Pinpoint the cell where the given text exists, returning its [x, y] midpoint coordinate. 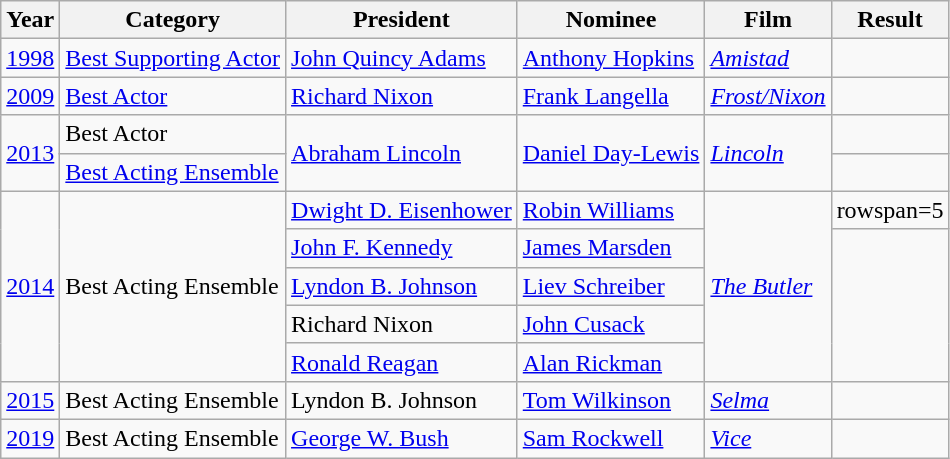
1998 [30, 58]
Result [890, 20]
Sam Rockwell [611, 438]
Amistad [768, 58]
Frost/Nixon [768, 96]
2013 [30, 153]
Dwight D. Eisenhower [402, 210]
rowspan=5 [890, 210]
Tom Wilkinson [611, 400]
2009 [30, 96]
Best Supporting Actor [173, 58]
Ronald Reagan [402, 362]
Daniel Day-Lewis [611, 153]
Year [30, 20]
Liev Schreiber [611, 286]
Selma [768, 400]
George W. Bush [402, 438]
John F. Kennedy [402, 248]
James Marsden [611, 248]
Abraham Lincoln [402, 153]
John Cusack [611, 324]
2015 [30, 400]
Film [768, 20]
Anthony Hopkins [611, 58]
The Butler [768, 286]
John Quincy Adams [402, 58]
President [402, 20]
Nominee [611, 20]
Lincoln [768, 153]
Frank Langella [611, 96]
2019 [30, 438]
Vice [768, 438]
Category [173, 20]
Robin Williams [611, 210]
Alan Rickman [611, 362]
2014 [30, 286]
